Return the [x, y] coordinate for the center point of the cell that contains the specified text.  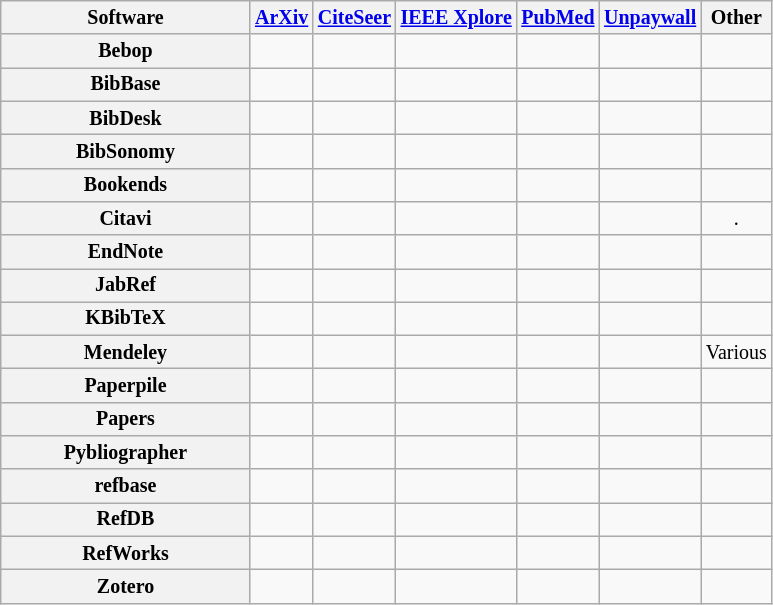
JabRef [126, 286]
PubMed [558, 18]
Paperpile [126, 386]
refbase [126, 486]
CiteSeer [354, 18]
Various [736, 352]
BibDesk [126, 118]
RefDB [126, 520]
Bookends [126, 184]
BibSonomy [126, 152]
BibBase [126, 84]
RefWorks [126, 554]
Papers [126, 420]
Mendeley [126, 352]
Pybliographer [126, 452]
EndNote [126, 252]
Unpaywall [650, 18]
Citavi [126, 218]
Bebop [126, 52]
. [736, 218]
ArXiv [282, 18]
IEEE Xplore [456, 18]
Software [126, 18]
Zotero [126, 586]
Other [736, 18]
KBibTeX [126, 318]
